Pinpoint the cell where the given text exists, returning its (x, y) midpoint coordinate. 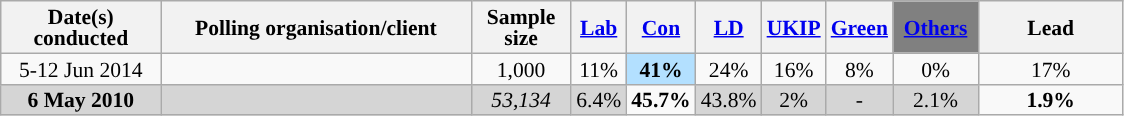
Sample size (521, 27)
16% (794, 68)
2.1% (936, 100)
UKIP (794, 27)
0% (936, 68)
11% (598, 68)
45.7% (660, 100)
6 May 2010 (81, 100)
43.8% (729, 100)
5-12 Jun 2014 (81, 68)
Date(s)conducted (81, 27)
41% (660, 68)
17% (1050, 68)
2% (794, 100)
1,000 (521, 68)
6.4% (598, 100)
Others (936, 27)
Polling organisation/client (316, 27)
LD (729, 27)
Lab (598, 27)
- (860, 100)
Green (860, 27)
24% (729, 68)
8% (860, 68)
1.9% (1050, 100)
53,134 (521, 100)
Lead (1050, 27)
Con (660, 27)
